From the cell containing the given text, extract its center point as (x, y) coordinate. 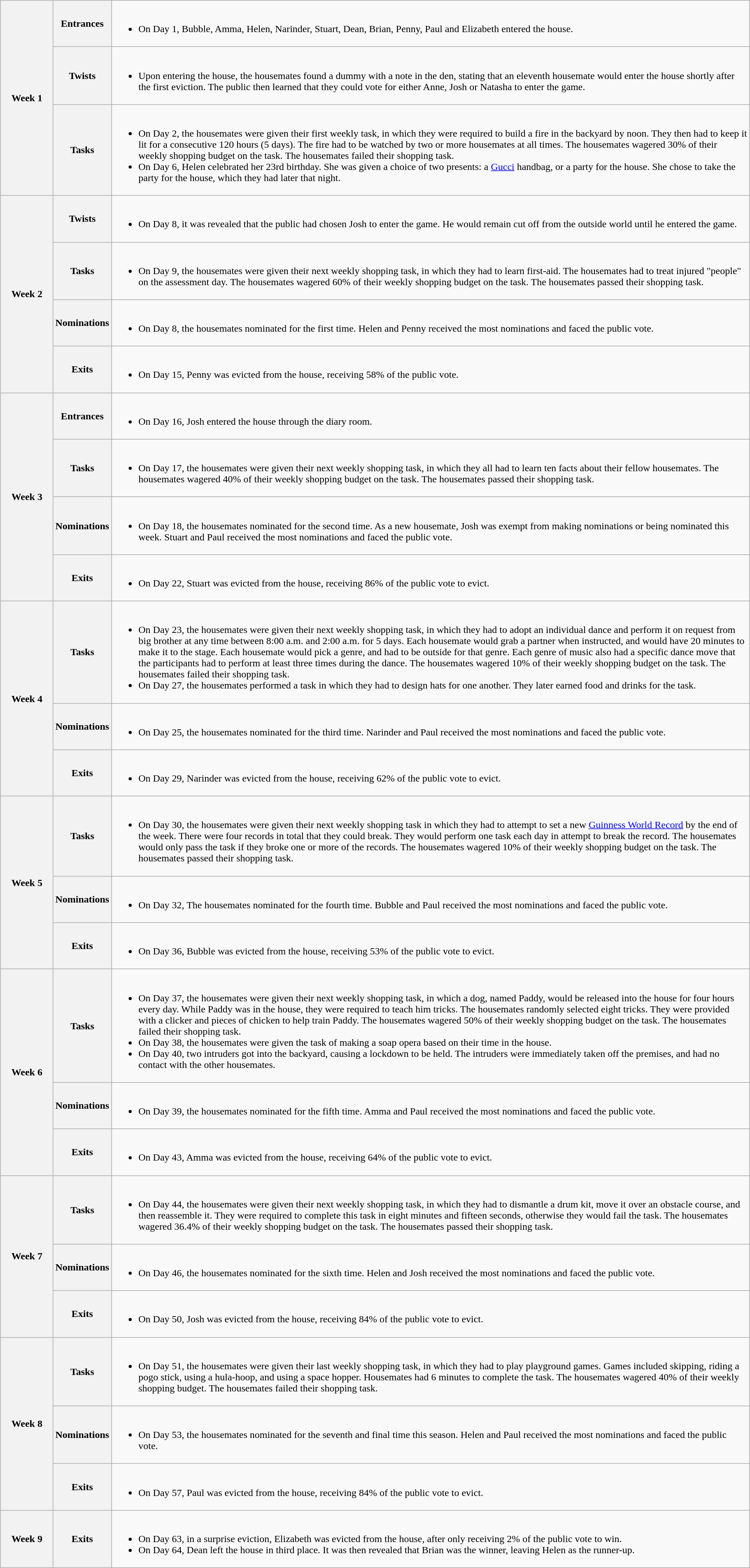
Week 3 (27, 497)
On Day 1, Bubble, Amma, Helen, Narinder, Stuart, Dean, Brian, Penny, Paul and Elizabeth entered the house. (431, 24)
On Day 16, Josh entered the house through the diary room. (431, 416)
Week 8 (27, 1424)
Week 7 (27, 1256)
On Day 8, the housemates nominated for the first time. Helen and Penny received the most nominations and faced the public vote. (431, 323)
Week 1 (27, 98)
Week 5 (27, 883)
Week 2 (27, 294)
On Day 43, Amma was evicted from the house, receiving 64% of the public vote to evict. (431, 1152)
On Day 57, Paul was evicted from the house, receiving 84% of the public vote to evict. (431, 1487)
Week 9 (27, 1539)
On Day 15, Penny was evicted from the house, receiving 58% of the public vote. (431, 370)
Week 6 (27, 1072)
On Day 22, Stuart was evicted from the house, receiving 86% of the public vote to evict. (431, 578)
On Day 32, The housemates nominated for the fourth time. Bubble and Paul received the most nominations and faced the public vote. (431, 900)
Week 4 (27, 698)
On Day 25, the housemates nominated for the third time. Narinder and Paul received the most nominations and faced the public vote. (431, 726)
On Day 46, the housemates nominated for the sixth time. Helen and Josh received the most nominations and faced the public vote. (431, 1268)
On Day 39, the housemates nominated for the fifth time. Amma and Paul received the most nominations and faced the public vote. (431, 1105)
On Day 36, Bubble was evicted from the house, receiving 53% of the public vote to evict. (431, 946)
On Day 50, Josh was evicted from the house, receiving 84% of the public vote to evict. (431, 1314)
On Day 29, Narinder was evicted from the house, receiving 62% of the public vote to evict. (431, 773)
